Detect which cell encompasses the target text, then output its [X, Y] center coordinate. 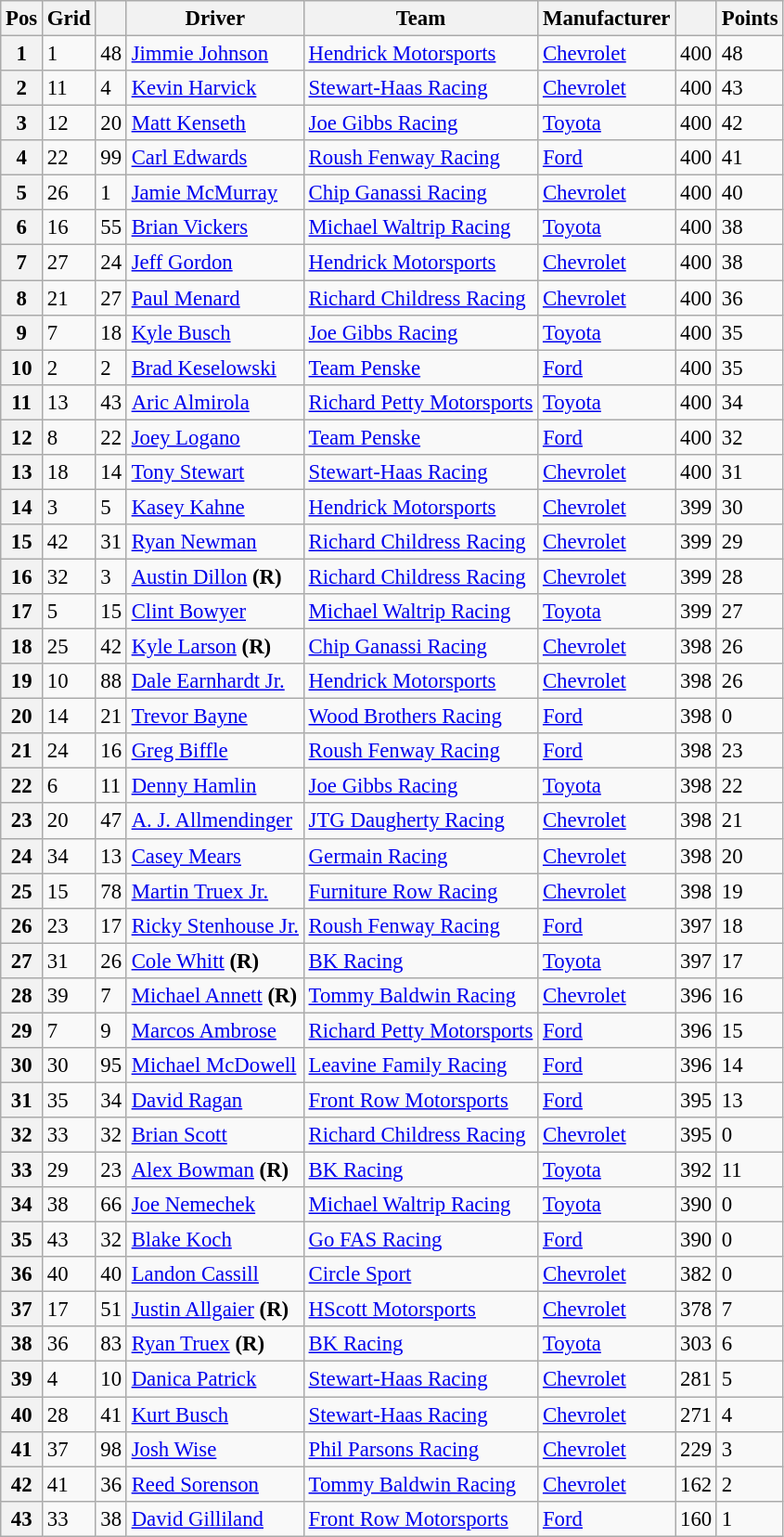
Wood Brothers Racing [420, 717]
Jimmie Johnson [215, 54]
Matt Kenseth [215, 123]
51 [111, 1310]
Ryan Newman [215, 542]
Kyle Busch [215, 332]
Jeff Gordon [215, 263]
Carl Edwards [215, 158]
Phil Parsons Racing [420, 1449]
Driver [215, 19]
Reed Sorenson [215, 1484]
83 [111, 1345]
99 [111, 158]
Kyle Larson (R) [215, 647]
Ricky Stenhouse Jr. [215, 925]
Josh Wise [215, 1449]
Casey Mears [215, 856]
Austin Dillon (R) [215, 576]
Landon Cassill [215, 1274]
Michael McDowell [215, 1066]
Manufacturer [607, 19]
Leavine Family Racing [420, 1066]
Go FAS Racing [420, 1240]
Pos [22, 19]
Grid [69, 19]
47 [111, 821]
Alex Bowman (R) [215, 1170]
Denny Hamlin [215, 786]
Team [420, 19]
281 [696, 1379]
Kasey Kahne [215, 507]
88 [111, 681]
Germain Racing [420, 856]
Circle Sport [420, 1274]
Kevin Harvick [215, 88]
162 [696, 1484]
Michael Annett (R) [215, 996]
Clint Bowyer [215, 612]
Dale Earnhardt Jr. [215, 681]
Trevor Bayne [215, 717]
JTG Daugherty Racing [420, 821]
Furniture Row Racing [420, 891]
Paul Menard [215, 298]
98 [111, 1449]
Marcos Ambrose [215, 1030]
David Ragan [215, 1100]
229 [696, 1449]
271 [696, 1414]
Joey Logano [215, 437]
Joe Nemechek [215, 1205]
Jamie McMurray [215, 193]
Danica Patrick [215, 1379]
Blake Koch [215, 1240]
78 [111, 891]
66 [111, 1205]
392 [696, 1170]
David Gilliland [215, 1518]
Cole Whitt (R) [215, 961]
378 [696, 1310]
Brad Keselowski [215, 368]
Kurt Busch [215, 1414]
303 [696, 1345]
95 [111, 1066]
Martin Truex Jr. [215, 891]
Justin Allgaier (R) [215, 1310]
Brian Vickers [215, 227]
Brian Scott [215, 1135]
Ryan Truex (R) [215, 1345]
Tony Stewart [215, 472]
A. J. Allmendinger [215, 821]
Aric Almirola [215, 402]
HScott Motorsports [420, 1310]
160 [696, 1518]
Points [750, 19]
55 [111, 227]
382 [696, 1274]
Greg Biffle [215, 751]
